Scan for the cell matching the given text and deliver its [X, Y] coordinate at center. 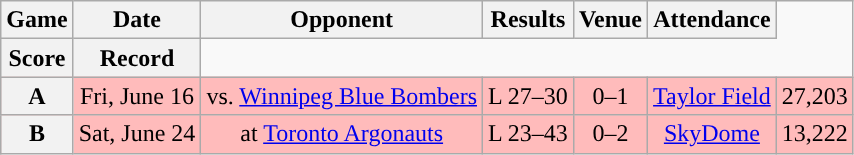
L 23–43 [528, 134]
Taylor Field [712, 96]
SkyDome [712, 134]
Fri, June 16 [137, 96]
Results [528, 20]
Date [137, 20]
A [37, 96]
Score [37, 58]
vs. Winnipeg Blue Bombers [342, 96]
Sat, June 24 [137, 134]
Game [37, 20]
B [37, 134]
27,203 [814, 96]
Opponent [342, 20]
Record [137, 58]
0–1 [610, 96]
Attendance [712, 20]
L 27–30 [528, 96]
0–2 [610, 134]
at Toronto Argonauts [342, 134]
13,222 [814, 134]
Venue [610, 20]
